Search for the cell housing the specified text and yield its (x, y) center coordinate. 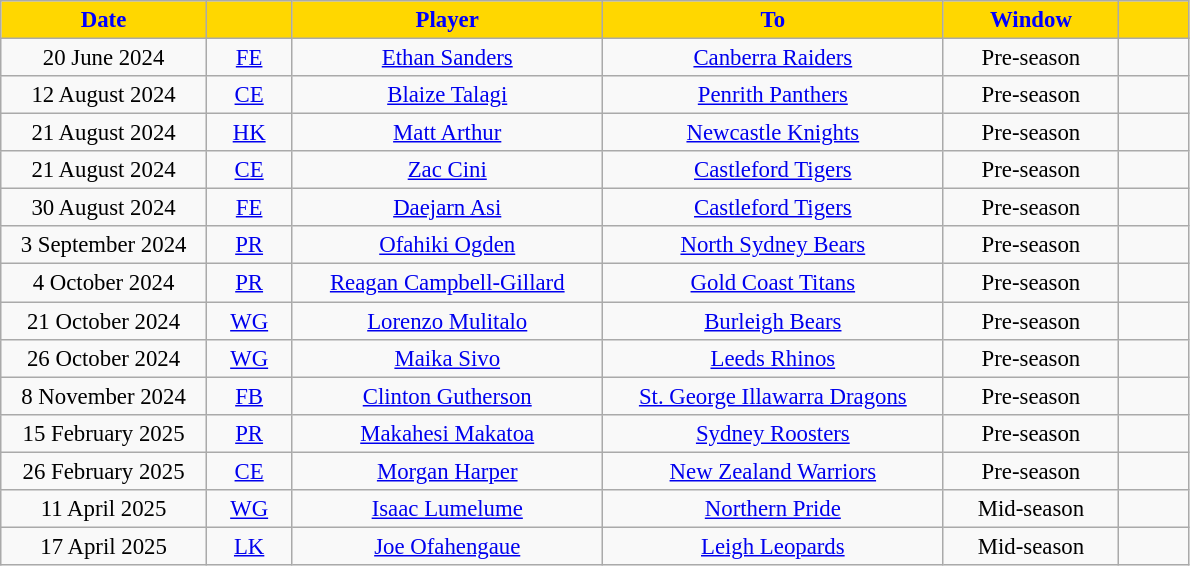
Penrith Panthers (774, 95)
Burleigh Bears (774, 321)
Gold Coast Titans (774, 283)
30 August 2024 (104, 208)
Date (104, 20)
Leigh Leopards (774, 546)
HK (249, 133)
Newcastle Knights (774, 133)
Clinton Gutherson (448, 396)
St. George Illawarra Dragons (774, 396)
Player (448, 20)
26 February 2025 (104, 471)
Leeds Rhinos (774, 358)
Ofahiki Ogden (448, 245)
Zac Cini (448, 170)
North Sydney Bears (774, 245)
26 October 2024 (104, 358)
Isaac Lumelume (448, 509)
Canberra Raiders (774, 58)
Sydney Roosters (774, 433)
Morgan Harper (448, 471)
Maika Sivo (448, 358)
Lorenzo Mulitalo (448, 321)
FB (249, 396)
3 September 2024 (104, 245)
Blaize Talagi (448, 95)
Reagan Campbell-Gillard (448, 283)
12 August 2024 (104, 95)
Joe Ofahengaue (448, 546)
Daejarn Asi (448, 208)
15 February 2025 (104, 433)
Makahesi Makatoa (448, 433)
To (774, 20)
4 October 2024 (104, 283)
17 April 2025 (104, 546)
Ethan Sanders (448, 58)
Northern Pride (774, 509)
Window (1031, 20)
8 November 2024 (104, 396)
21 October 2024 (104, 321)
New Zealand Warriors (774, 471)
11 April 2025 (104, 509)
LK (249, 546)
20 June 2024 (104, 58)
Matt Arthur (448, 133)
